Detect which cell encompasses the target text, then output its (x, y) center coordinate. 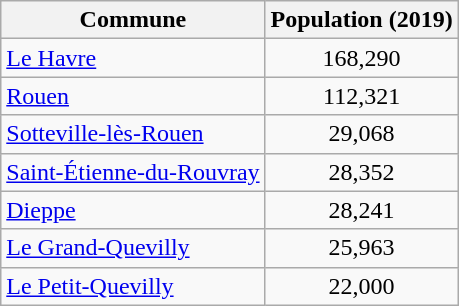
Le Havre (133, 58)
28,352 (362, 172)
Commune (133, 20)
Le Grand-Quevilly (133, 248)
Le Petit-Quevilly (133, 286)
168,290 (362, 58)
25,963 (362, 248)
28,241 (362, 210)
Sotteville-lès-Rouen (133, 134)
22,000 (362, 286)
Rouen (133, 96)
112,321 (362, 96)
Saint-Étienne-du-Rouvray (133, 172)
29,068 (362, 134)
Population (2019) (362, 20)
Dieppe (133, 210)
